Extract the [X, Y] coordinate from the center of the cell holding the provided text.  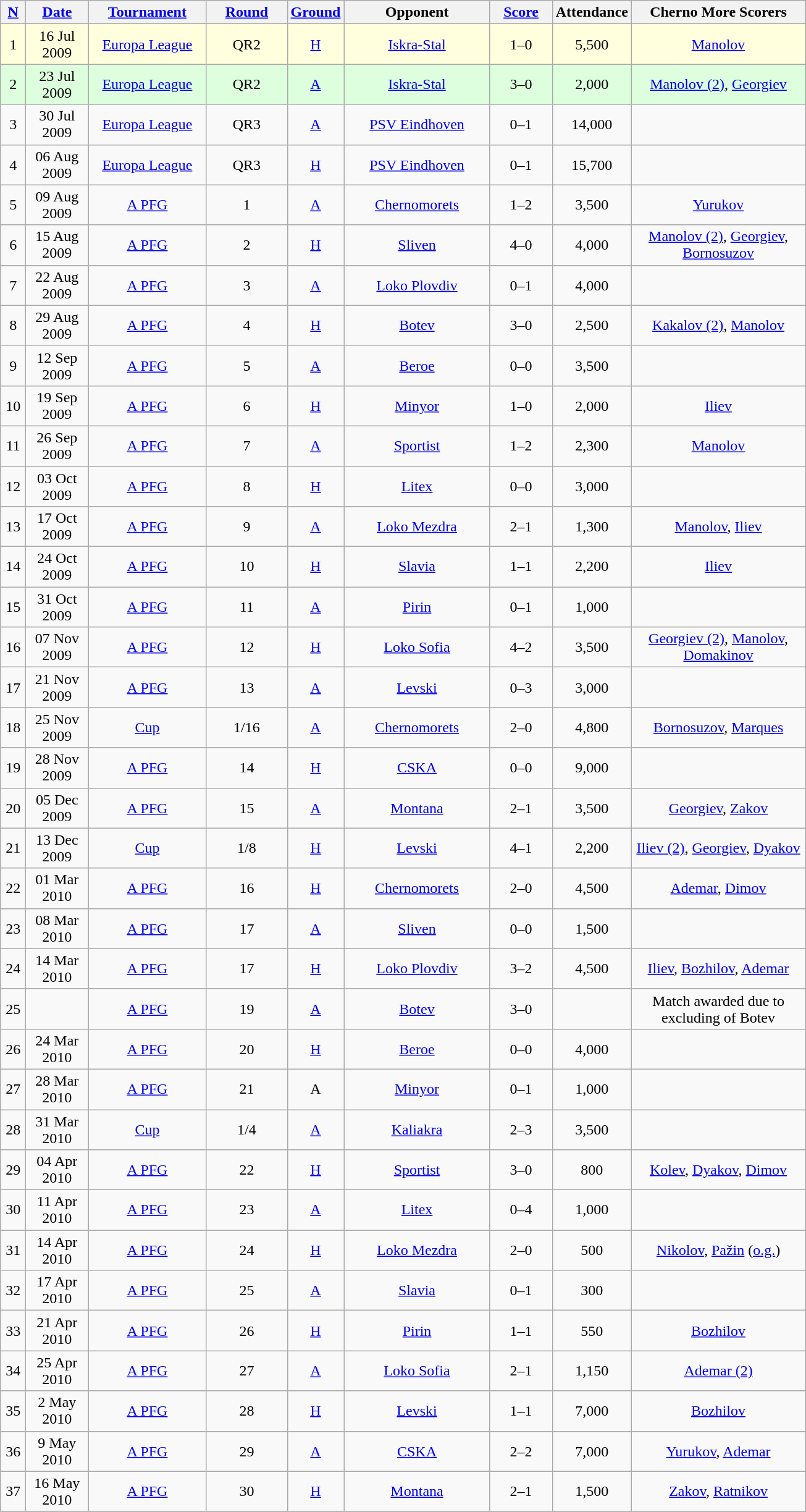
04 Apr 2010 [57, 1170]
2–3 [521, 1130]
1/8 [247, 848]
28 Mar 2010 [57, 1089]
800 [592, 1170]
18 [14, 728]
Attendance [592, 12]
17 Apr 2010 [57, 1290]
07 Nov 2009 [57, 648]
3–2 [521, 969]
Iliev, Bozhilov, Ademar [719, 969]
08 Mar 2010 [57, 928]
4,800 [592, 728]
16 Jul 2009 [57, 44]
26 Sep 2009 [57, 446]
Tournament [147, 12]
4–1 [521, 848]
2–2 [521, 1451]
36 [14, 1451]
24 Oct 2009 [57, 567]
11 Apr 2010 [57, 1210]
34 [14, 1371]
14,000 [592, 125]
2,300 [592, 446]
Georgiev, Zakov [719, 808]
Round [247, 12]
31 Mar 2010 [57, 1130]
1,300 [592, 526]
31 [14, 1251]
5,500 [592, 44]
Yurukov [719, 205]
17 Oct 2009 [57, 526]
Bornosuzov, Marques [719, 728]
15 Aug 2009 [57, 245]
2 May 2010 [57, 1411]
09 Aug 2009 [57, 205]
Score [521, 12]
33 [14, 1331]
4–0 [521, 245]
28 Nov 2009 [57, 767]
Manolov, Iliev [719, 526]
03 Oct 2009 [57, 486]
25 Nov 2009 [57, 728]
Georgiev (2), Manolov, Domakinov [719, 648]
21 Nov 2009 [57, 687]
Match awarded due to excluding of Botev [719, 1008]
32 [14, 1290]
Ground [316, 12]
N [14, 12]
Ademar (2) [719, 1371]
15,700 [592, 164]
0–3 [521, 687]
06 Aug 2009 [57, 164]
Zakov, Ratnikov [719, 1492]
0–4 [521, 1210]
Yurukov, Ademar [719, 1451]
1/16 [247, 728]
1,150 [592, 1371]
12 Sep 2009 [57, 366]
2,500 [592, 325]
Nikolov, Pažin (o.g.) [719, 1251]
Kakalov (2), Manolov [719, 325]
37 [14, 1492]
9 May 2010 [57, 1451]
19 Sep 2009 [57, 405]
Manolov (2), Georgiev, Bornosuzov [719, 245]
29 Aug 2009 [57, 325]
550 [592, 1331]
4–2 [521, 648]
Cherno More Scorers [719, 12]
Iliev (2), Georgiev, Dyakov [719, 848]
300 [592, 1290]
31 Oct 2009 [57, 607]
21 Apr 2010 [57, 1331]
24 Mar 2010 [57, 1049]
23 Jul 2009 [57, 84]
30 Jul 2009 [57, 125]
05 Dec 2009 [57, 808]
Kolev, Dyakov, Dimov [719, 1170]
Opponent [417, 12]
Manolov (2), Georgiev [719, 84]
25 Apr 2010 [57, 1371]
14 Mar 2010 [57, 969]
1/4 [247, 1130]
01 Mar 2010 [57, 889]
500 [592, 1251]
35 [14, 1411]
14 Apr 2010 [57, 1251]
Date [57, 12]
Ademar, Dimov [719, 889]
13 Dec 2009 [57, 848]
Kaliakra [417, 1130]
9,000 [592, 767]
16 May 2010 [57, 1492]
22 Aug 2009 [57, 285]
